Pinpoint the cell where the given text exists, returning its (x, y) midpoint coordinate. 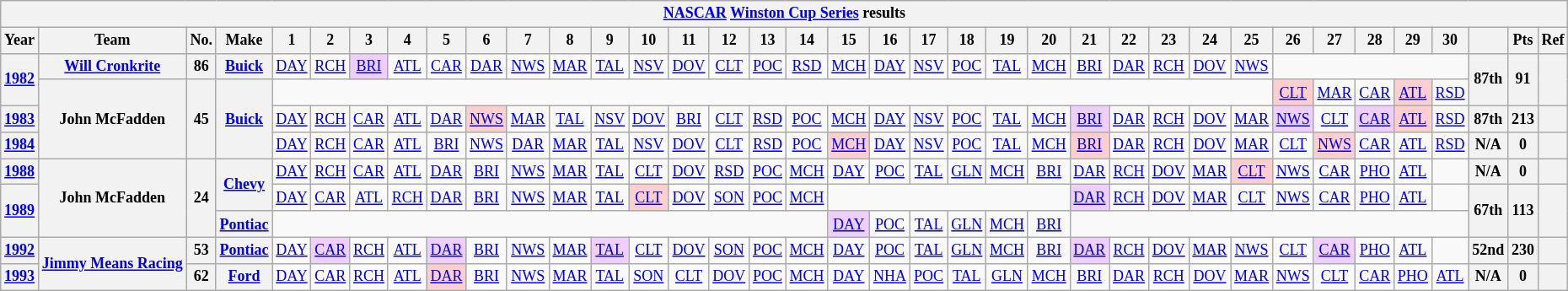
62 (201, 277)
Team (112, 40)
26 (1293, 40)
25 (1252, 40)
29 (1413, 40)
Will Cronkrite (112, 66)
9 (610, 40)
Year (20, 40)
Jimmy Means Racing (112, 263)
19 (1007, 40)
3 (369, 40)
113 (1523, 211)
1989 (20, 211)
NHA (890, 277)
17 (929, 40)
45 (201, 119)
22 (1130, 40)
27 (1334, 40)
4 (407, 40)
86 (201, 66)
1988 (20, 172)
1982 (20, 79)
Ref (1553, 40)
13 (768, 40)
NASCAR Winston Cup Series results (784, 13)
1 (292, 40)
28 (1375, 40)
Pts (1523, 40)
Make (244, 40)
7 (528, 40)
230 (1523, 250)
No. (201, 40)
213 (1523, 118)
23 (1168, 40)
10 (649, 40)
16 (890, 40)
1992 (20, 250)
14 (807, 40)
Ford (244, 277)
15 (849, 40)
1983 (20, 118)
91 (1523, 79)
18 (967, 40)
2 (330, 40)
20 (1049, 40)
52nd (1489, 250)
Chevy (244, 185)
12 (729, 40)
8 (570, 40)
30 (1450, 40)
21 (1089, 40)
1993 (20, 277)
11 (689, 40)
67th (1489, 211)
5 (447, 40)
53 (201, 250)
6 (487, 40)
1984 (20, 145)
